Search for the cell housing the specified text and yield its (X, Y) center coordinate. 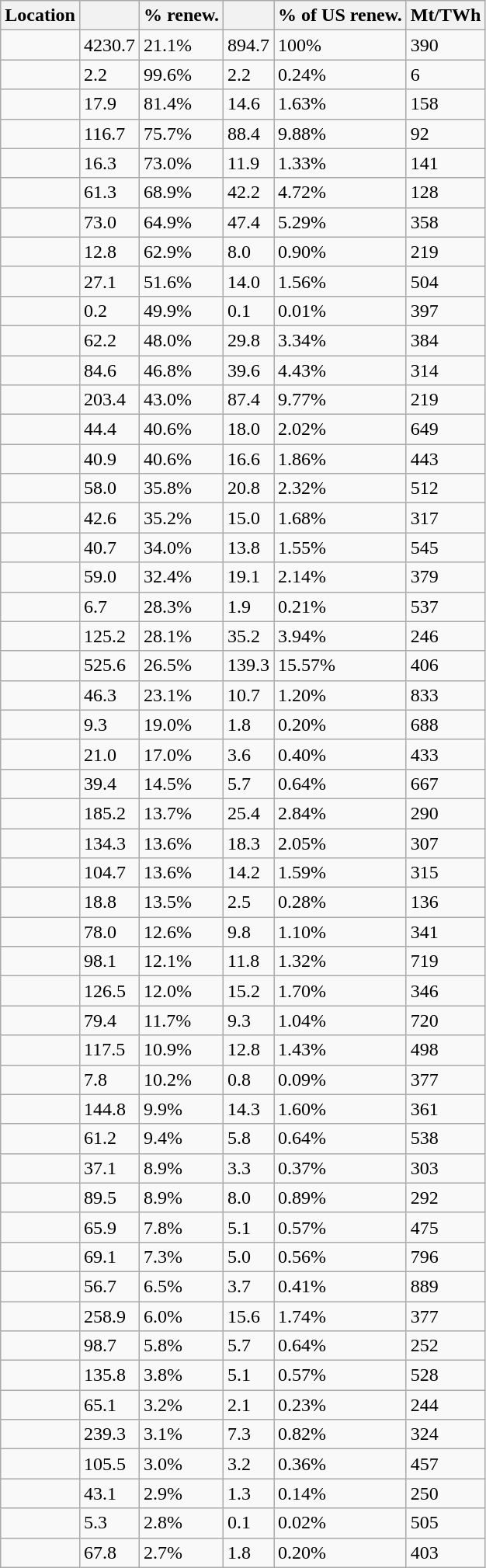
1.70% (340, 991)
139.3 (248, 666)
10.7 (248, 695)
1.60% (340, 1109)
292 (446, 1198)
126.5 (109, 991)
16.6 (248, 459)
2.05% (340, 843)
Mt/TWh (446, 16)
18.8 (109, 902)
244 (446, 1405)
59.0 (109, 577)
649 (446, 429)
78.0 (109, 932)
1.10% (340, 932)
397 (446, 311)
99.6% (182, 75)
1.55% (340, 548)
25.4 (248, 813)
10.9% (182, 1050)
43.0% (182, 400)
894.7 (248, 45)
6.0% (182, 1316)
14.2 (248, 873)
64.9% (182, 222)
5.8% (182, 1346)
23.1% (182, 695)
390 (446, 45)
258.9 (109, 1316)
6.5% (182, 1286)
43.1 (109, 1493)
116.7 (109, 134)
0.56% (340, 1257)
17.0% (182, 754)
0.37% (340, 1168)
105.5 (109, 1464)
18.0 (248, 429)
35.2 (248, 636)
5.0 (248, 1257)
2.9% (182, 1493)
239.3 (109, 1434)
73.0% (182, 163)
0.24% (340, 75)
6 (446, 75)
433 (446, 754)
2.5 (248, 902)
104.7 (109, 873)
5.8 (248, 1139)
3.34% (340, 340)
10.2% (182, 1080)
0.8 (248, 1080)
6.7 (109, 607)
98.7 (109, 1346)
% renew. (182, 16)
135.8 (109, 1375)
7.8 (109, 1080)
67.8 (109, 1552)
12.6% (182, 932)
2.1 (248, 1405)
0.90% (340, 252)
69.1 (109, 1257)
2.14% (340, 577)
528 (446, 1375)
11.7% (182, 1020)
3.8% (182, 1375)
7.8% (182, 1227)
100% (340, 45)
0.14% (340, 1493)
1.04% (340, 1020)
28.1% (182, 636)
719 (446, 961)
117.5 (109, 1050)
538 (446, 1139)
9.8 (248, 932)
20.8 (248, 488)
13.8 (248, 548)
92 (446, 134)
9.88% (340, 134)
525.6 (109, 666)
2.02% (340, 429)
361 (446, 1109)
35.2% (182, 518)
250 (446, 1493)
406 (446, 666)
56.7 (109, 1286)
Location (40, 16)
1.63% (340, 104)
89.5 (109, 1198)
48.0% (182, 340)
65.1 (109, 1405)
17.9 (109, 104)
1.32% (340, 961)
35.8% (182, 488)
2.8% (182, 1523)
0.82% (340, 1434)
2.32% (340, 488)
545 (446, 548)
3.3 (248, 1168)
26.5% (182, 666)
203.4 (109, 400)
134.3 (109, 843)
88.4 (248, 134)
16.3 (109, 163)
1.20% (340, 695)
0.02% (340, 1523)
1.3 (248, 1493)
15.6 (248, 1316)
79.4 (109, 1020)
303 (446, 1168)
537 (446, 607)
62.2 (109, 340)
65.9 (109, 1227)
29.8 (248, 340)
87.4 (248, 400)
290 (446, 813)
0.2 (109, 311)
14.0 (248, 281)
3.2% (182, 1405)
4230.7 (109, 45)
0.01% (340, 311)
833 (446, 695)
252 (446, 1346)
0.41% (340, 1286)
27.1 (109, 281)
0.89% (340, 1198)
81.4% (182, 104)
37.1 (109, 1168)
46.8% (182, 370)
73.0 (109, 222)
2.7% (182, 1552)
141 (446, 163)
58.0 (109, 488)
498 (446, 1050)
307 (446, 843)
1.43% (340, 1050)
44.4 (109, 429)
3.94% (340, 636)
889 (446, 1286)
128 (446, 193)
15.0 (248, 518)
% of US renew. (340, 16)
144.8 (109, 1109)
0.28% (340, 902)
61.2 (109, 1139)
0.36% (340, 1464)
125.2 (109, 636)
720 (446, 1020)
14.5% (182, 784)
42.6 (109, 518)
47.4 (248, 222)
504 (446, 281)
346 (446, 991)
5.29% (340, 222)
40.9 (109, 459)
505 (446, 1523)
15.57% (340, 666)
21.1% (182, 45)
475 (446, 1227)
51.6% (182, 281)
1.33% (340, 163)
443 (446, 459)
324 (446, 1434)
11.9 (248, 163)
1.68% (340, 518)
0.21% (340, 607)
1.74% (340, 1316)
246 (446, 636)
512 (446, 488)
457 (446, 1464)
5.3 (109, 1523)
39.4 (109, 784)
28.3% (182, 607)
1.56% (340, 281)
68.9% (182, 193)
317 (446, 518)
75.7% (182, 134)
46.3 (109, 695)
1.59% (340, 873)
13.7% (182, 813)
796 (446, 1257)
2.84% (340, 813)
9.77% (340, 400)
341 (446, 932)
15.2 (248, 991)
667 (446, 784)
9.4% (182, 1139)
1.86% (340, 459)
7.3 (248, 1434)
39.6 (248, 370)
3.2 (248, 1464)
84.6 (109, 370)
62.9% (182, 252)
7.3% (182, 1257)
314 (446, 370)
32.4% (182, 577)
358 (446, 222)
3.7 (248, 1286)
688 (446, 725)
185.2 (109, 813)
3.6 (248, 754)
1.9 (248, 607)
136 (446, 902)
0.09% (340, 1080)
12.0% (182, 991)
40.7 (109, 548)
3.1% (182, 1434)
403 (446, 1552)
14.3 (248, 1109)
4.43% (340, 370)
9.9% (182, 1109)
98.1 (109, 961)
384 (446, 340)
4.72% (340, 193)
18.3 (248, 843)
12.1% (182, 961)
19.1 (248, 577)
0.40% (340, 754)
34.0% (182, 548)
315 (446, 873)
42.2 (248, 193)
19.0% (182, 725)
379 (446, 577)
13.5% (182, 902)
158 (446, 104)
21.0 (109, 754)
61.3 (109, 193)
3.0% (182, 1464)
11.8 (248, 961)
49.9% (182, 311)
14.6 (248, 104)
0.23% (340, 1405)
